From the cell containing the given text, extract its center point as [x, y] coordinate. 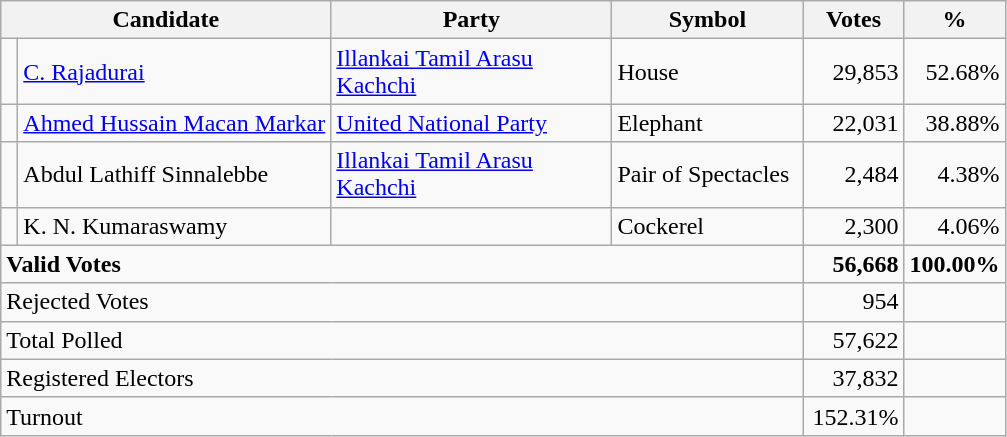
Pair of Spectacles [708, 174]
2,484 [854, 174]
United National Party [472, 123]
Ahmed Hussain Macan Markar [174, 123]
38.88% [954, 123]
4.38% [954, 174]
Abdul Lathiff Sinnalebbe [174, 174]
152.31% [854, 416]
Total Polled [402, 340]
56,668 [854, 264]
Votes [854, 20]
954 [854, 302]
Turnout [402, 416]
4.06% [954, 226]
% [954, 20]
Elephant [708, 123]
Party [472, 20]
Registered Electors [402, 378]
22,031 [854, 123]
2,300 [854, 226]
Candidate [166, 20]
Valid Votes [402, 264]
C. Rajadurai [174, 72]
K. N. Kumaraswamy [174, 226]
100.00% [954, 264]
52.68% [954, 72]
Rejected Votes [402, 302]
House [708, 72]
Symbol [708, 20]
57,622 [854, 340]
37,832 [854, 378]
Cockerel [708, 226]
29,853 [854, 72]
